Determine the (X, Y) coordinate at the center of the cell enclosing the given text.  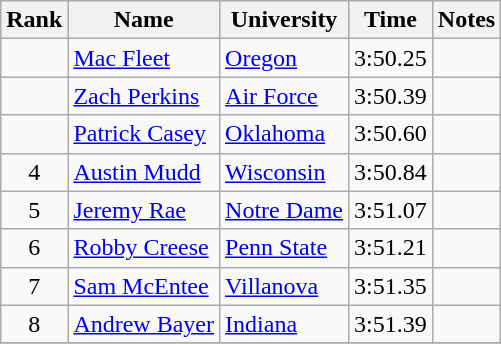
Name (144, 20)
3:51.39 (391, 324)
University (284, 20)
3:50.84 (391, 172)
Notes (466, 20)
3:50.25 (391, 58)
Indiana (284, 324)
Wisconsin (284, 172)
Villanova (284, 286)
4 (34, 172)
Mac Fleet (144, 58)
5 (34, 210)
Air Force (284, 96)
Austin Mudd (144, 172)
7 (34, 286)
3:51.07 (391, 210)
Oregon (284, 58)
Patrick Casey (144, 134)
3:51.21 (391, 248)
Zach Perkins (144, 96)
8 (34, 324)
Robby Creese (144, 248)
3:50.60 (391, 134)
Notre Dame (284, 210)
Rank (34, 20)
3:50.39 (391, 96)
3:51.35 (391, 286)
Time (391, 20)
Penn State (284, 248)
Andrew Bayer (144, 324)
6 (34, 248)
Jeremy Rae (144, 210)
Sam McEntee (144, 286)
Oklahoma (284, 134)
